Locate the cell with the specified text and output its (X, Y) center coordinate. 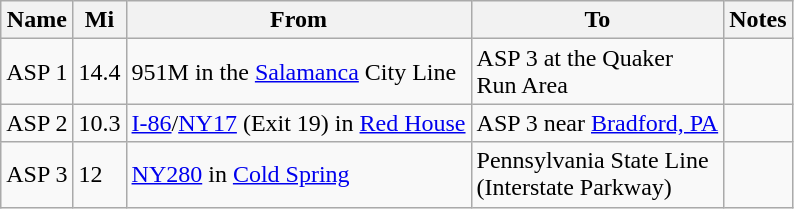
NY280 in Cold Spring (298, 174)
10.3 (100, 123)
To (598, 20)
ASP 2 (37, 123)
ASP 3 (37, 174)
From (298, 20)
ASP 3 near Bradford, PA (598, 123)
14.4 (100, 72)
ASP 3 at the QuakerRun Area (598, 72)
ASP 1 (37, 72)
Notes (758, 20)
I-86/NY17 (Exit 19) in Red House (298, 123)
Mi (100, 20)
951M in the Salamanca City Line (298, 72)
Pennsylvania State Line(Interstate Parkway) (598, 174)
12 (100, 174)
Name (37, 20)
